Extract the (x, y) coordinate from the center of the cell holding the provided text.  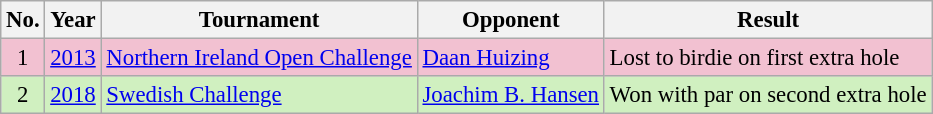
1 (23, 58)
Year (73, 20)
2013 (73, 58)
Northern Ireland Open Challenge (259, 58)
No. (23, 20)
2018 (73, 95)
Tournament (259, 20)
Won with par on second extra hole (768, 95)
Joachim B. Hansen (510, 95)
Swedish Challenge (259, 95)
Result (768, 20)
Opponent (510, 20)
Daan Huizing (510, 58)
Lost to birdie on first extra hole (768, 58)
2 (23, 95)
